Search for the cell housing the specified text and yield its [X, Y] center coordinate. 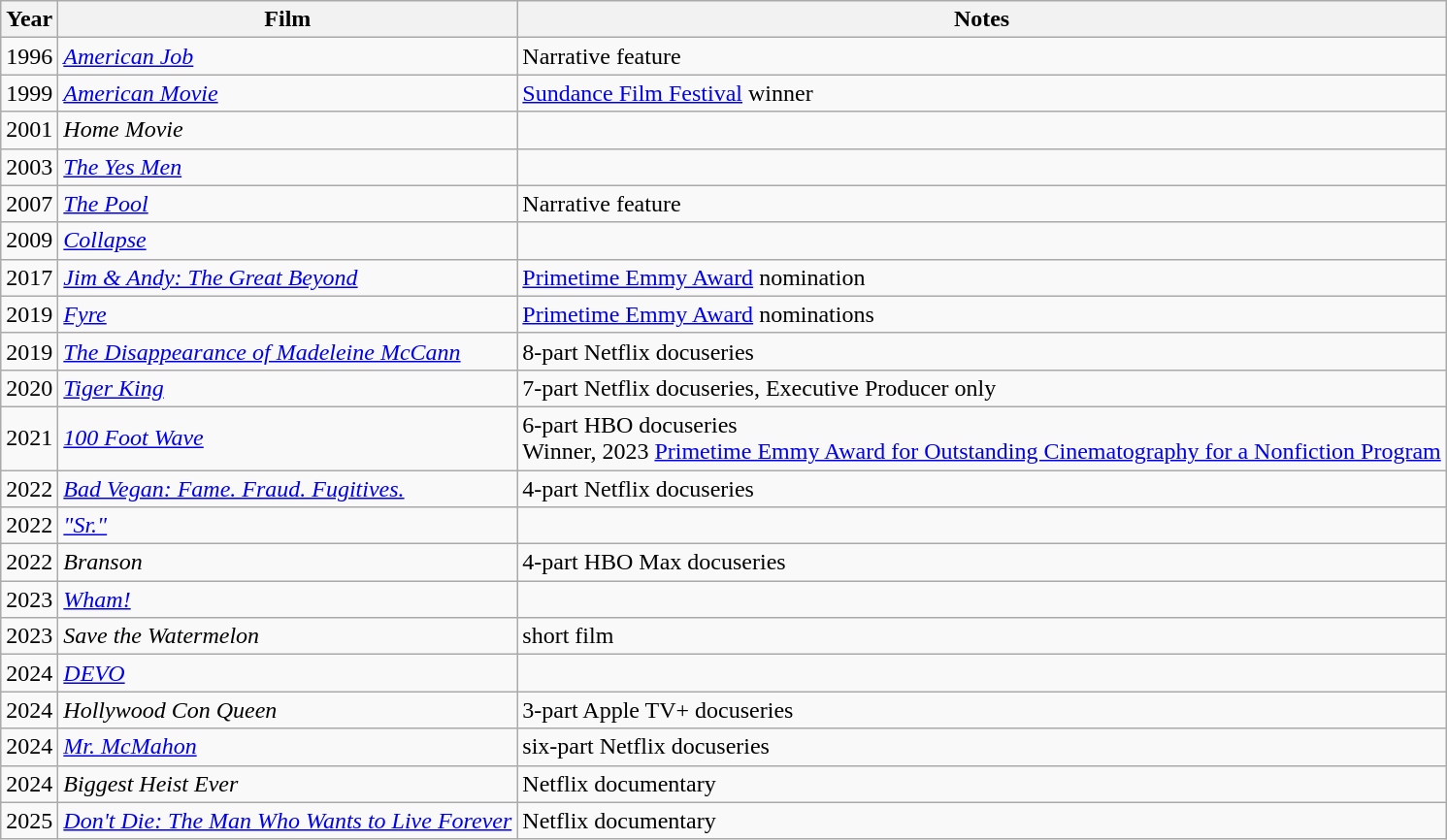
Wham! [287, 599]
4-part HBO Max docuseries [982, 563]
American Job [287, 56]
Year [29, 19]
1999 [29, 93]
Primetime Emmy Award nominations [982, 314]
Bad Vegan: Fame. Fraud. Fugitives. [287, 488]
2009 [29, 241]
Mr. McMahon [287, 747]
Fyre [287, 314]
7-part Netflix docuseries, Executive Producer only [982, 388]
2020 [29, 388]
3-part Apple TV+ docuseries [982, 710]
short film [982, 636]
Hollywood Con Queen [287, 710]
2021 [29, 438]
The Disappearance of Madeleine McCann [287, 351]
2017 [29, 277]
2025 [29, 821]
2001 [29, 130]
100 Foot Wave [287, 438]
DEVO [287, 673]
The Yes Men [287, 167]
Collapse [287, 241]
"Sr." [287, 526]
6-part HBO docuseriesWinner, 2023 Primetime Emmy Award for Outstanding Cinematography for a Nonfiction Program [982, 438]
Film [287, 19]
Biggest Heist Ever [287, 784]
Branson [287, 563]
Tiger King [287, 388]
4-part Netflix docuseries [982, 488]
Save the Watermelon [287, 636]
1996 [29, 56]
American Movie [287, 93]
2003 [29, 167]
Notes [982, 19]
8-part Netflix docuseries [982, 351]
Don't Die: The Man Who Wants to Live Forever [287, 821]
Home Movie [287, 130]
Jim & Andy: The Great Beyond [287, 277]
The Pool [287, 204]
2007 [29, 204]
Sundance Film Festival winner [982, 93]
six-part Netflix docuseries [982, 747]
Primetime Emmy Award nomination [982, 277]
